Provide the (X, Y) coordinate of the cell's center where the given text is located.  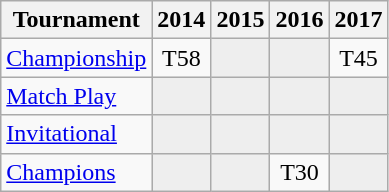
2015 (240, 20)
T58 (182, 58)
2014 (182, 20)
T30 (300, 172)
2016 (300, 20)
Champions (76, 172)
Championship (76, 58)
Invitational (76, 134)
Tournament (76, 20)
Match Play (76, 96)
2017 (358, 20)
T45 (358, 58)
